Search for the cell housing the specified text and yield its (x, y) center coordinate. 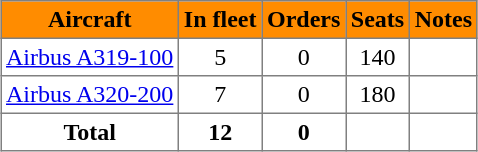
Orders (304, 20)
180 (378, 95)
12 (220, 132)
5 (220, 57)
7 (220, 95)
Total (90, 132)
Seats (378, 20)
Notes (443, 20)
Airbus A319-100 (90, 57)
140 (378, 57)
In fleet (220, 20)
Aircraft (90, 20)
Airbus A320-200 (90, 95)
